Extract the [x, y] coordinate from the center of the cell holding the provided text.  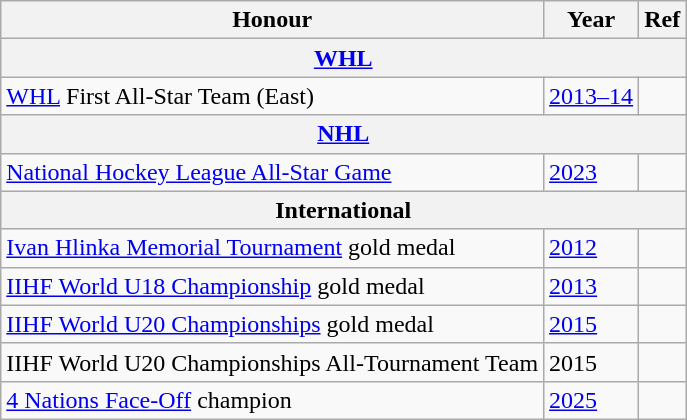
Ivan Hlinka Memorial Tournament gold medal [272, 248]
National Hockey League All-Star Game [272, 172]
IIHF World U20 Championships gold medal [272, 324]
NHL [344, 134]
Year [592, 20]
Honour [272, 20]
WHL First All-Star Team (East) [272, 96]
4 Nations Face-Off champion [272, 400]
2023 [592, 172]
2025 [592, 400]
IIHF World U20 Championships All-Tournament Team [272, 362]
2013 [592, 286]
Ref [662, 20]
International [344, 210]
IIHF World U18 Championship gold medal [272, 286]
2012 [592, 248]
WHL [344, 58]
2013–14 [592, 96]
